Pinpoint the cell where the given text exists, returning its (X, Y) midpoint coordinate. 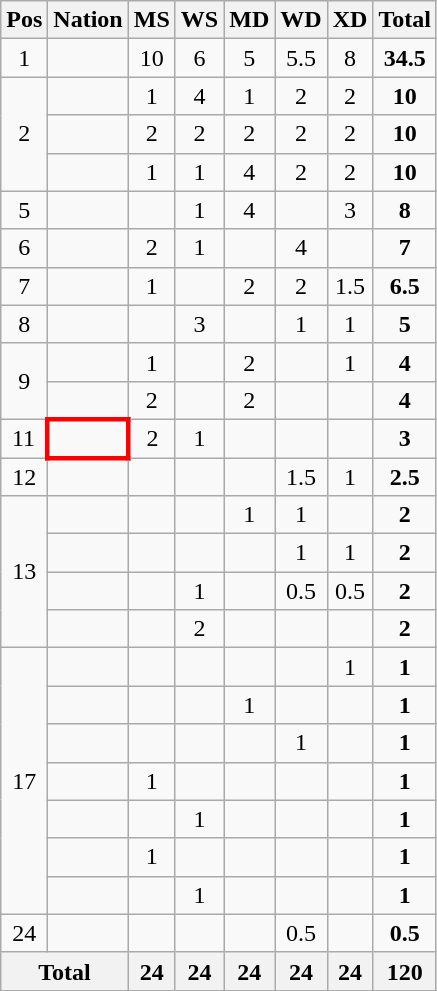
XD (350, 20)
34.5 (405, 58)
11 (24, 438)
2.5 (405, 477)
13 (24, 572)
Nation (88, 20)
6.5 (405, 286)
MD (250, 20)
120 (405, 971)
Pos (24, 20)
9 (24, 381)
WS (199, 20)
MS (152, 20)
17 (24, 781)
WD (301, 20)
12 (24, 477)
5.5 (301, 58)
